Output the (x, y) coordinate of the center of the cell containing the given text.  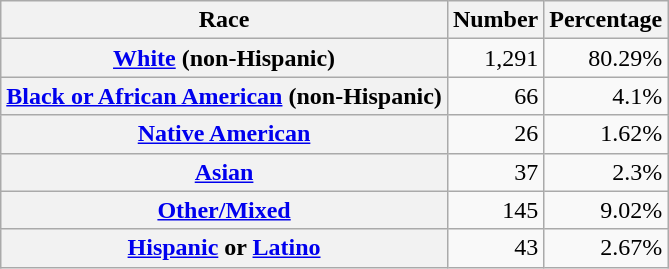
80.29% (606, 58)
9.02% (606, 210)
145 (495, 210)
White (non-Hispanic) (224, 58)
Asian (224, 172)
Black or African American (non-Hispanic) (224, 96)
2.67% (606, 248)
2.3% (606, 172)
Hispanic or Latino (224, 248)
1.62% (606, 134)
26 (495, 134)
37 (495, 172)
Percentage (606, 20)
43 (495, 248)
Number (495, 20)
66 (495, 96)
Native American (224, 134)
Race (224, 20)
Other/Mixed (224, 210)
1,291 (495, 58)
4.1% (606, 96)
